Locate the cell with the specified text and output its (X, Y) center coordinate. 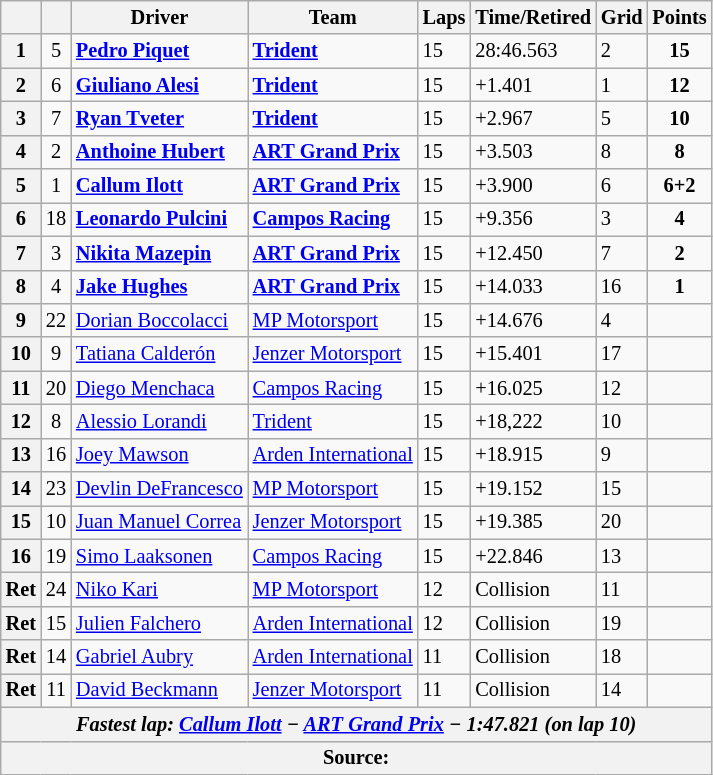
Laps (444, 17)
+14.676 (533, 320)
+2.967 (533, 118)
Niko Kari (160, 589)
24 (56, 589)
+19.152 (533, 489)
Anthoine Hubert (160, 152)
17 (622, 354)
28:46.563 (533, 51)
+3.900 (533, 186)
+18,222 (533, 421)
+18.915 (533, 455)
Julien Falchero (160, 623)
+22.846 (533, 556)
Driver (160, 17)
Fastest lap: Callum Ilott − ART Grand Prix − 1:47.821 (on lap 10) (356, 724)
Team (333, 17)
David Beckmann (160, 690)
+12.450 (533, 253)
+15.401 (533, 354)
Time/Retired (533, 17)
23 (56, 489)
Juan Manuel Correa (160, 522)
+1.401 (533, 85)
+16.025 (533, 388)
Nikita Mazepin (160, 253)
Pedro Piquet (160, 51)
22 (56, 320)
Jake Hughes (160, 287)
Devlin DeFrancesco (160, 489)
+9.356 (533, 219)
Simo Laaksonen (160, 556)
+3.503 (533, 152)
Source: (356, 758)
Callum Ilott (160, 186)
6+2 (680, 186)
Tatiana Calderón (160, 354)
Ryan Tveter (160, 118)
+14.033 (533, 287)
Gabriel Aubry (160, 657)
Diego Menchaca (160, 388)
Grid (622, 17)
+19.385 (533, 522)
Alessio Lorandi (160, 421)
Leonardo Pulcini (160, 219)
Giuliano Alesi (160, 85)
Dorian Boccolacci (160, 320)
Joey Mawson (160, 455)
Points (680, 17)
